Identify which cell holds the provided text, then report its (x, y) central coordinate. 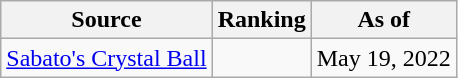
Ranking (262, 20)
Source (106, 20)
As of (384, 20)
Sabato's Crystal Ball (106, 58)
May 19, 2022 (384, 58)
